From the cell containing the given text, extract its center point as [X, Y] coordinate. 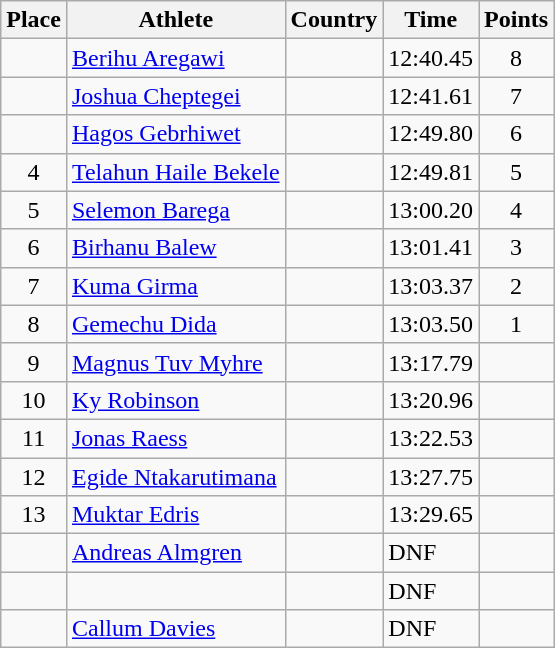
13:03.37 [431, 286]
13:01.41 [431, 248]
Kuma Girma [176, 286]
Birhanu Balew [176, 248]
9 [34, 362]
11 [34, 438]
Selemon Barega [176, 210]
12 [34, 477]
Time [431, 20]
Berihu Aregawi [176, 58]
12:49.81 [431, 172]
Gemechu Dida [176, 324]
Points [516, 20]
Andreas Almgren [176, 553]
Athlete [176, 20]
12:49.80 [431, 134]
12:41.61 [431, 96]
Joshua Cheptegei [176, 96]
13:20.96 [431, 400]
13:29.65 [431, 515]
13:27.75 [431, 477]
Callum Davies [176, 629]
Ky Robinson [176, 400]
Jonas Raess [176, 438]
13:03.50 [431, 324]
13:00.20 [431, 210]
Hagos Gebrhiwet [176, 134]
10 [34, 400]
Place [34, 20]
2 [516, 286]
12:40.45 [431, 58]
1 [516, 324]
13 [34, 515]
Muktar Edris [176, 515]
3 [516, 248]
13:17.79 [431, 362]
Country [334, 20]
Magnus Tuv Myhre [176, 362]
13:22.53 [431, 438]
Egide Ntakarutimana [176, 477]
Telahun Haile Bekele [176, 172]
